Output the (x, y) coordinate of the center of the cell containing the given text.  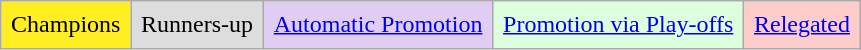
Runners-up (198, 25)
Promotion via Play-offs (618, 25)
Relegated (802, 25)
Champions (66, 25)
Automatic Promotion (378, 25)
